Capture the cell that displays the provided text and extract its (X, Y) central coordinate. 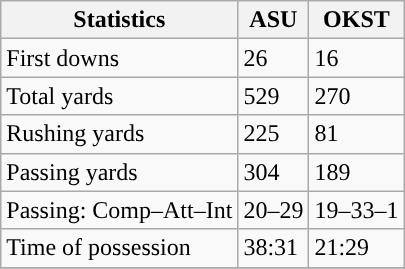
Rushing yards (120, 134)
225 (274, 134)
Statistics (120, 20)
270 (356, 96)
304 (274, 172)
Passing: Comp–Att–Int (120, 210)
26 (274, 58)
Time of possession (120, 248)
Passing yards (120, 172)
19–33–1 (356, 210)
20–29 (274, 210)
189 (356, 172)
529 (274, 96)
ASU (274, 20)
38:31 (274, 248)
OKST (356, 20)
16 (356, 58)
21:29 (356, 248)
Total yards (120, 96)
First downs (120, 58)
81 (356, 134)
